For the text-containing cell, return its midpoint in [X, Y] coordinate format. 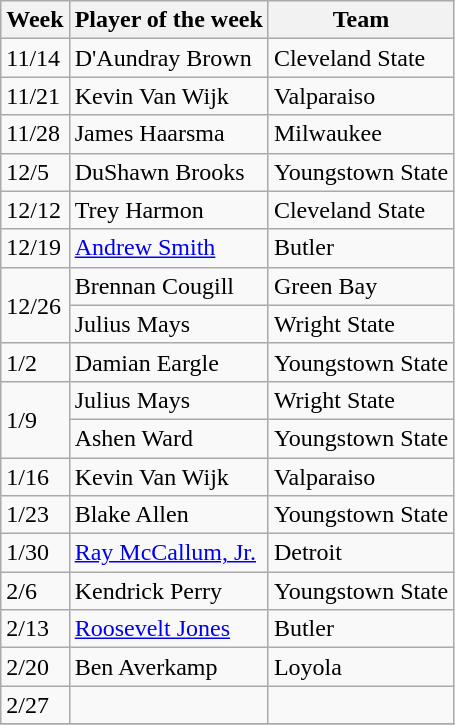
Detroit [360, 553]
12/5 [35, 172]
2/6 [35, 591]
DuShawn Brooks [168, 172]
11/28 [35, 134]
Week [35, 20]
Team [360, 20]
Ben Averkamp [168, 667]
Player of the week [168, 20]
2/27 [35, 705]
Damian Eargle [168, 362]
James Haarsma [168, 134]
Ray McCallum, Jr. [168, 553]
Andrew Smith [168, 248]
2/20 [35, 667]
Milwaukee [360, 134]
12/12 [35, 210]
1/23 [35, 515]
Roosevelt Jones [168, 629]
11/14 [35, 58]
Trey Harmon [168, 210]
Green Bay [360, 286]
1/30 [35, 553]
Kendrick Perry [168, 591]
1/2 [35, 362]
2/13 [35, 629]
Loyola [360, 667]
D'Aundray Brown [168, 58]
1/9 [35, 419]
Blake Allen [168, 515]
11/21 [35, 96]
12/26 [35, 305]
Brennan Cougill [168, 286]
12/19 [35, 248]
Ashen Ward [168, 438]
1/16 [35, 477]
